Scan for the cell matching the given text and deliver its [X, Y] coordinate at center. 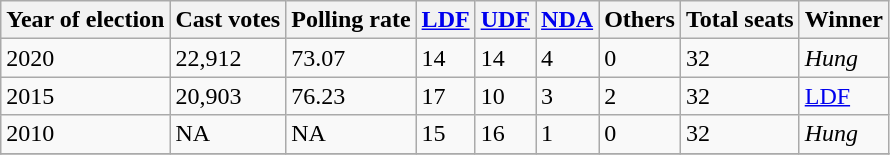
2020 [86, 58]
20,903 [228, 96]
17 [446, 96]
22,912 [228, 58]
Others [640, 20]
1 [568, 134]
Cast votes [228, 20]
2015 [86, 96]
2010 [86, 134]
NDA [568, 20]
UDF [505, 20]
2 [640, 96]
Winner [844, 20]
76.23 [351, 96]
4 [568, 58]
3 [568, 96]
16 [505, 134]
15 [446, 134]
Polling rate [351, 20]
Total seats [740, 20]
Year of election [86, 20]
10 [505, 96]
73.07 [351, 58]
